Determine the [X, Y] coordinate at the center of the cell enclosing the given text.  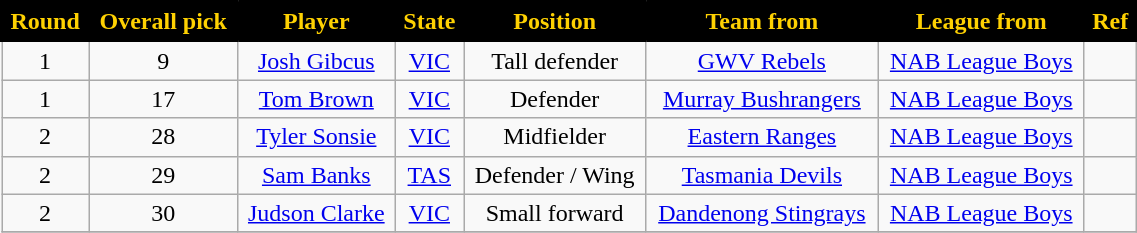
Small forward [555, 213]
Position [555, 22]
Defender / Wing [555, 175]
Defender [555, 99]
Sam Banks [316, 175]
GWV Rebels [762, 60]
30 [164, 213]
TAS [430, 175]
9 [164, 60]
Tyler Sonsie [316, 137]
Tom Brown [316, 99]
Judson Clarke [316, 213]
17 [164, 99]
League from [981, 22]
28 [164, 137]
Dandenong Stingrays [762, 213]
Tasmania Devils [762, 175]
Josh Gibcus [316, 60]
Murray Bushrangers [762, 99]
Eastern Ranges [762, 137]
Team from [762, 22]
Tall defender [555, 60]
29 [164, 175]
Ref [1110, 22]
Midfielder [555, 137]
Overall pick [164, 22]
Player [316, 22]
Round [46, 22]
State [430, 22]
